Detect which cell encompasses the target text, then output its (x, y) center coordinate. 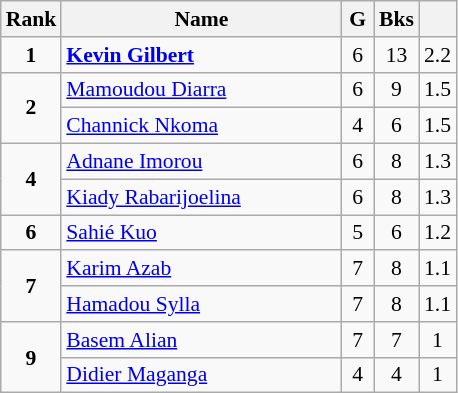
Kevin Gilbert (201, 55)
Kiady Rabarijoelina (201, 197)
Bks (396, 19)
Channick Nkoma (201, 126)
5 (358, 233)
1.2 (438, 233)
Mamoudou Diarra (201, 90)
Name (201, 19)
2 (32, 108)
2.2 (438, 55)
Adnane Imorou (201, 162)
G (358, 19)
Hamadou Sylla (201, 304)
Rank (32, 19)
Sahié Kuo (201, 233)
Didier Maganga (201, 375)
Basem Alian (201, 340)
Karim Azab (201, 269)
13 (396, 55)
